Return the [x, y] coordinate for the center point of the cell that contains the specified text.  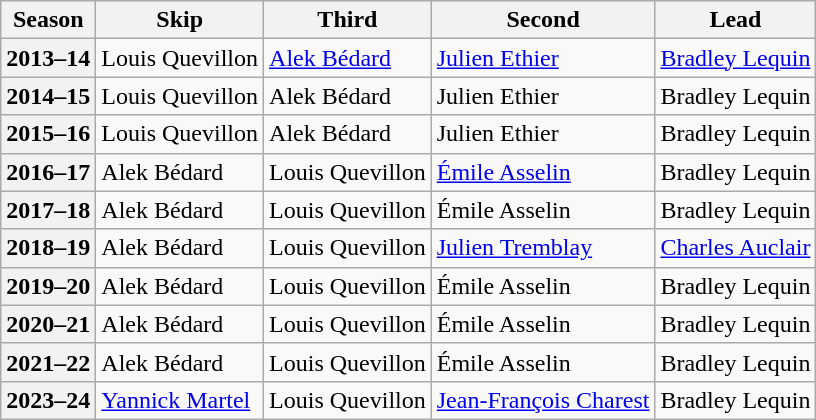
Skip [180, 20]
2019–20 [48, 286]
2018–19 [48, 248]
Yannick Martel [180, 400]
2016–17 [48, 172]
Julien Tremblay [543, 248]
2017–18 [48, 210]
2015–16 [48, 134]
2014–15 [48, 96]
Third [348, 20]
2023–24 [48, 400]
Jean-François Charest [543, 400]
Lead [736, 20]
2021–22 [48, 362]
2020–21 [48, 324]
2013–14 [48, 58]
Second [543, 20]
Season [48, 20]
Charles Auclair [736, 248]
